Extract the (X, Y) coordinate from the center of the cell holding the provided text.  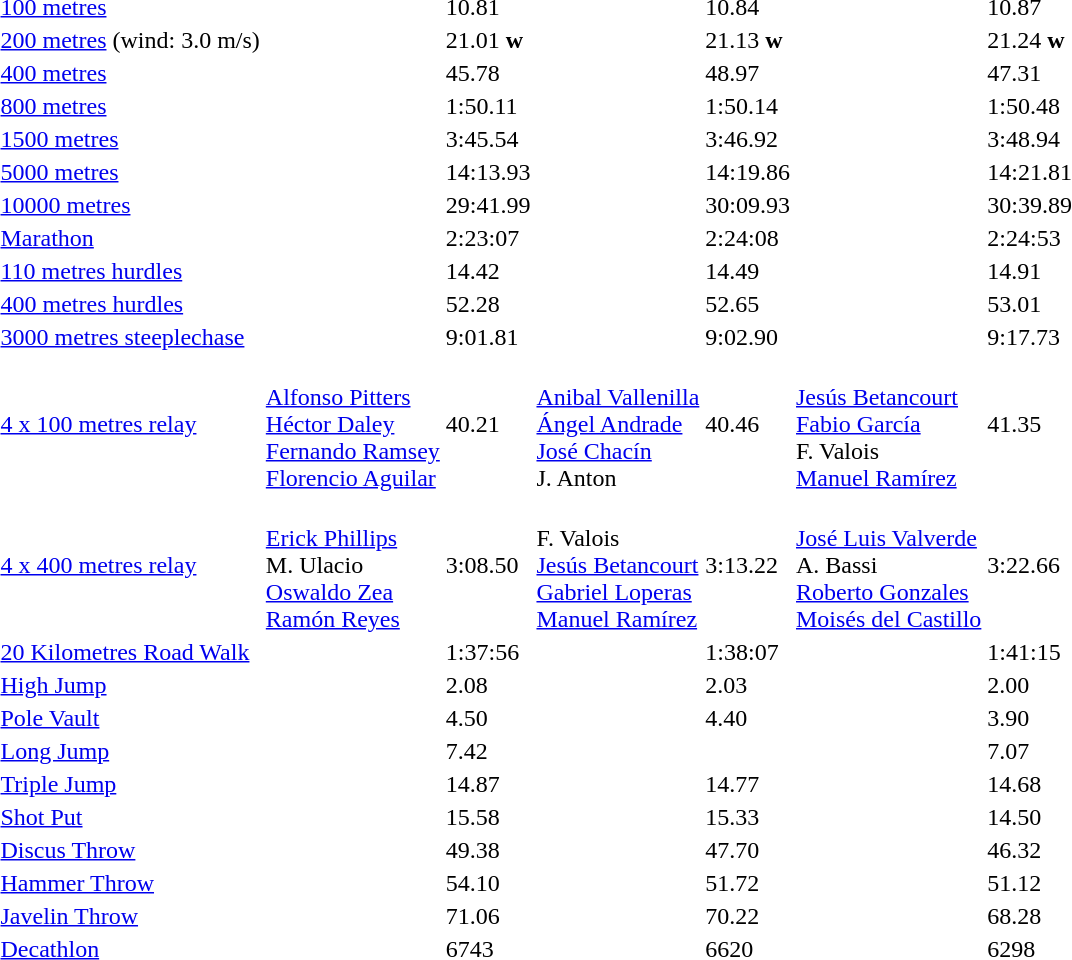
3:46.92 (748, 139)
2.03 (748, 685)
7.42 (488, 751)
48.97 (748, 73)
14.42 (488, 271)
29:41.99 (488, 205)
14.77 (748, 784)
2.08 (488, 685)
14.87 (488, 784)
14:13.93 (488, 172)
2:23:07 (488, 238)
49.38 (488, 850)
70.22 (748, 916)
2:24:08 (748, 238)
51.72 (748, 883)
21.01 w (488, 40)
52.28 (488, 304)
54.10 (488, 883)
21.13 w (748, 40)
14:19.86 (748, 172)
3:45.54 (488, 139)
71.06 (488, 916)
Erick PhillipsM. UlacioOswaldo ZeaRamón Reyes (352, 565)
14.49 (748, 271)
15.58 (488, 817)
1:50.14 (748, 106)
3:08.50 (488, 565)
47.70 (748, 850)
1:50.11 (488, 106)
4.50 (488, 718)
F. ValoisJesús BetancourtGabriel LoperasManuel Ramírez (618, 565)
40.46 (748, 424)
40.21 (488, 424)
1:38:07 (748, 652)
1:37:56 (488, 652)
Alfonso PittersHéctor DaleyFernando RamseyFlorencio Aguilar (352, 424)
30:09.93 (748, 205)
José Luis ValverdeA. BassiRoberto GonzalesMoisés del Castillo (889, 565)
9:01.81 (488, 337)
52.65 (748, 304)
15.33 (748, 817)
Anibal VallenillaÁngel AndradeJosé ChacínJ. Anton (618, 424)
9:02.90 (748, 337)
45.78 (488, 73)
Jesús BetancourtFabio GarcíaF. ValoisManuel Ramírez (889, 424)
3:13.22 (748, 565)
4.40 (748, 718)
